Return the [X, Y] coordinate for the center point of the cell that contains the specified text.  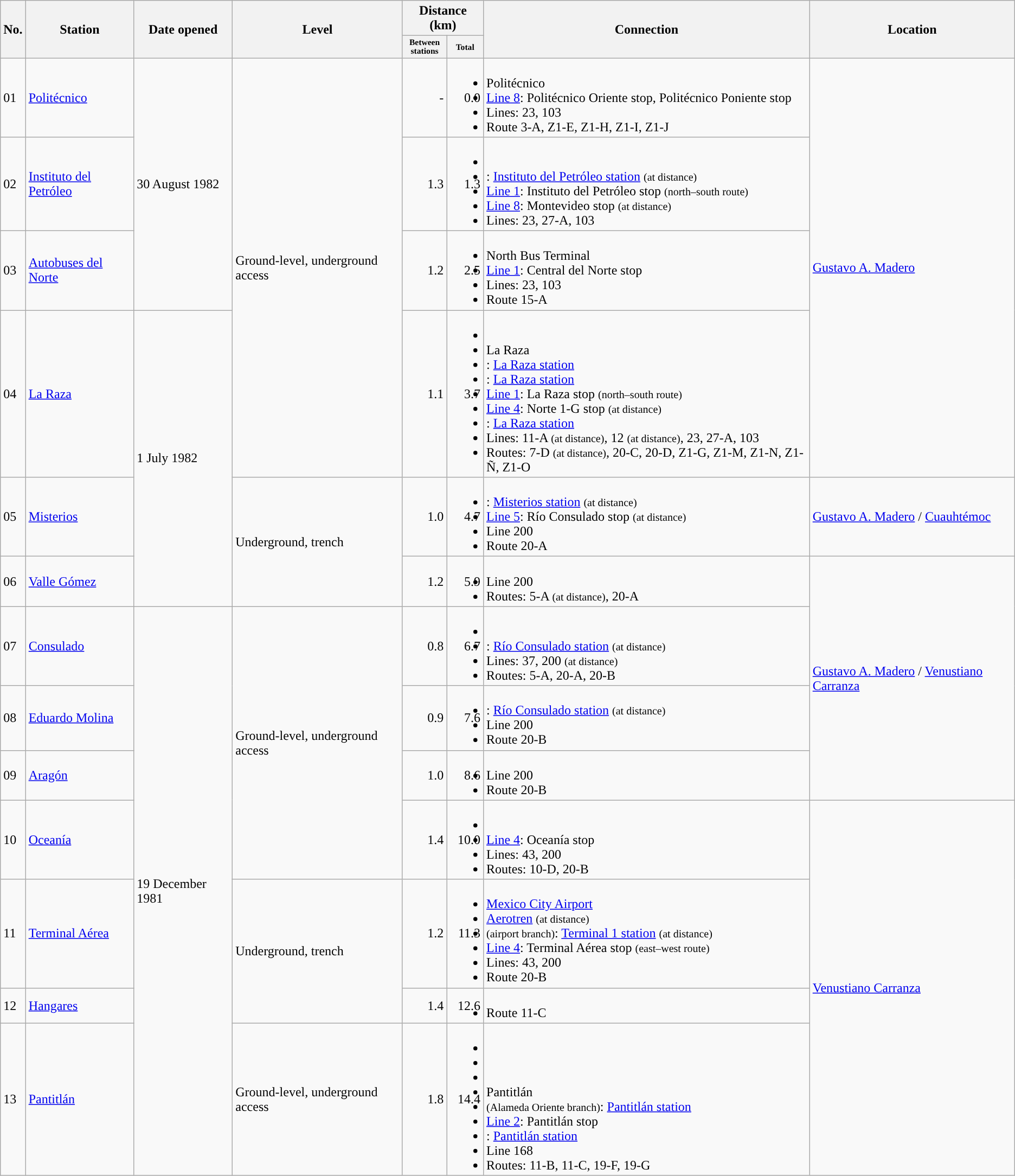
09 [13, 775]
Terminal Aérea [80, 934]
Pantitlán [80, 1099]
1.1 [425, 394]
14.4 [465, 1099]
: Misterios station (at distance) Line 5: Río Consulado stop (at distance) Line 200 Route 20-A [647, 517]
19 December 1981 [183, 891]
Date opened [183, 29]
Betweenstations [425, 47]
Oceanía [80, 840]
4.7 [465, 517]
1 July 1982 [183, 458]
11.3 [465, 934]
Distance (km) [442, 18]
6.7 [465, 646]
Total [465, 47]
Consulado [80, 646]
0.8 [425, 646]
0.0 [465, 98]
Line 200 Routes: 5-A (at distance), 20-A [647, 581]
10 [13, 840]
11 [13, 934]
Misterios [80, 517]
: Río Consulado station (at distance) Lines: 37, 200 (at distance) Routes: 5-A, 20-A, 20-B [647, 646]
07 [13, 646]
: Río Consulado station (at distance) Line 200 Route 20-B [647, 718]
La Raza [80, 394]
Line 4: Oceanía stop Lines: 43, 200 Routes: 10-D, 20-B [647, 840]
3.7 [465, 394]
0.9 [425, 718]
03 [13, 271]
Autobuses del Norte [80, 271]
Station [80, 29]
Route 11-C [647, 1006]
02 [13, 184]
Connection [647, 29]
Level [318, 29]
Pantitlán (Alameda Oriente branch): Pantitlán station Line 2: Pantitlán stop : Pantitlán station Line 168 Routes: 11-B, 11-C, 19-F, 19-G [647, 1099]
Line 200 Route 20-B [647, 775]
Location [912, 29]
5.9 [465, 581]
North Bus Terminal Line 1: Central del Norte stop Lines: 23, 103 Route 15-A [647, 271]
Politécnico [80, 98]
7.6 [465, 718]
05 [13, 517]
1.8 [425, 1099]
06 [13, 581]
01 [13, 98]
- [425, 98]
Hangares [80, 1006]
Gustavo A. Madero / Cuauhtémoc [912, 517]
08 [13, 718]
No. [13, 29]
Eduardo Molina [80, 718]
Valle Gómez [80, 581]
12.6 [465, 1006]
Gustavo A. Madero [912, 268]
30 August 1982 [183, 184]
12 [13, 1006]
Gustavo A. Madero / Venustiano Carranza [912, 678]
04 [13, 394]
10.0 [465, 840]
Instituto del Petróleo [80, 184]
Aragón [80, 775]
13 [13, 1099]
Politécnico Line 8: Politécnico Oriente stop, Politécnico Poniente stop Lines: 23, 103 Route 3-A, Z1-E, Z1-H, Z1-I, Z1-J [647, 98]
8.6 [465, 775]
Venustiano Carranza [912, 988]
2.5 [465, 271]
